Detect which cell encompasses the target text, then output its [X, Y] center coordinate. 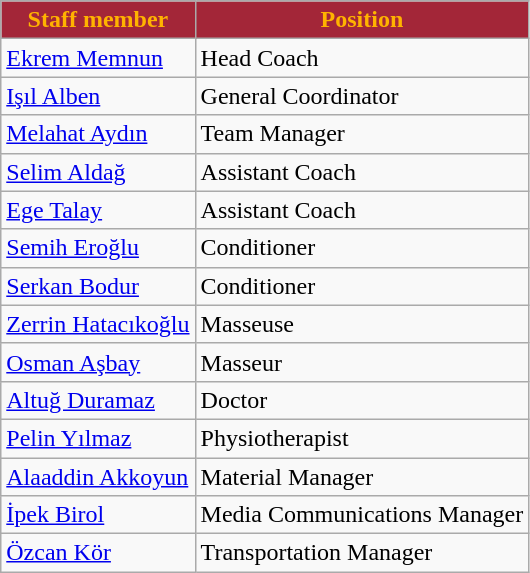
Selim Aldağ [98, 172]
İpek Birol [98, 515]
Melahat Aydın [98, 134]
Işıl Alben [98, 96]
Zerrin Hatacıkoğlu [98, 324]
Transportation Manager [362, 553]
Altuğ Duramaz [98, 400]
Semih Eroğlu [98, 248]
Material Manager [362, 477]
Head Coach [362, 58]
Physiotherapist [362, 438]
Doctor [362, 400]
Position [362, 20]
Media Communications Manager [362, 515]
Team Manager [362, 134]
Masseur [362, 362]
Masseuse [362, 324]
Özcan Kör [98, 553]
Ekrem Memnun [98, 58]
Serkan Bodur [98, 286]
General Coordinator [362, 96]
Staff member [98, 20]
Pelin Yılmaz [98, 438]
Osman Aşbay [98, 362]
Alaaddin Akkoyun [98, 477]
Ege Talay [98, 210]
